Output the [x, y] coordinate of the center of the cell containing the given text.  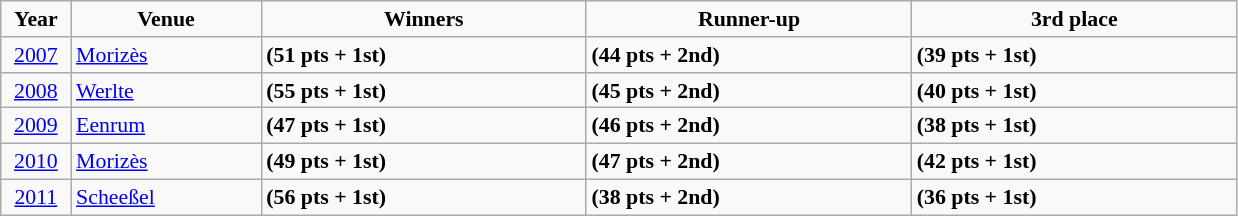
2009 [36, 125]
Winners [424, 18]
2007 [36, 54]
(49 pts + 1st) [424, 161]
(40 pts + 1st) [1074, 90]
(51 pts + 1st) [424, 54]
Werlte [166, 90]
(39 pts + 1st) [1074, 54]
(42 pts + 1st) [1074, 161]
(56 pts + 1st) [424, 197]
Scheeßel [166, 197]
2008 [36, 90]
(55 pts + 1st) [424, 90]
2011 [36, 197]
2010 [36, 161]
Venue [166, 18]
(47 pts + 1st) [424, 125]
(46 pts + 2nd) [748, 125]
(45 pts + 2nd) [748, 90]
(38 pts + 2nd) [748, 197]
(38 pts + 1st) [1074, 125]
(47 pts + 2nd) [748, 161]
(36 pts + 1st) [1074, 197]
Runner-up [748, 18]
3rd place [1074, 18]
Eenrum [166, 125]
Year [36, 18]
(44 pts + 2nd) [748, 54]
